Search for the cell housing the specified text and yield its [x, y] center coordinate. 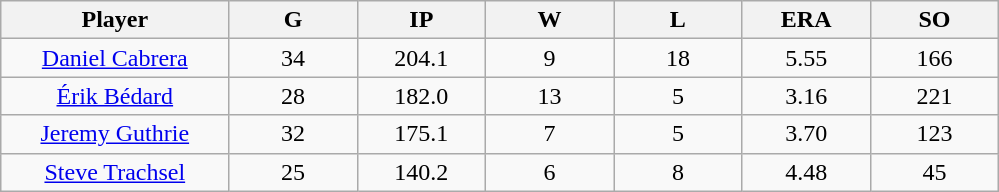
Player [115, 20]
ERA [806, 20]
18 [678, 58]
45 [934, 172]
Érik Bédard [115, 96]
221 [934, 96]
5.55 [806, 58]
204.1 [421, 58]
6 [549, 172]
9 [549, 58]
3.70 [806, 134]
25 [293, 172]
166 [934, 58]
Daniel Cabrera [115, 58]
SO [934, 20]
Jeremy Guthrie [115, 134]
182.0 [421, 96]
IP [421, 20]
L [678, 20]
Steve Trachsel [115, 172]
G [293, 20]
3.16 [806, 96]
32 [293, 134]
W [549, 20]
123 [934, 134]
175.1 [421, 134]
34 [293, 58]
4.48 [806, 172]
140.2 [421, 172]
13 [549, 96]
28 [293, 96]
8 [678, 172]
7 [549, 134]
